From the cell containing the given text, extract its center point as [x, y] coordinate. 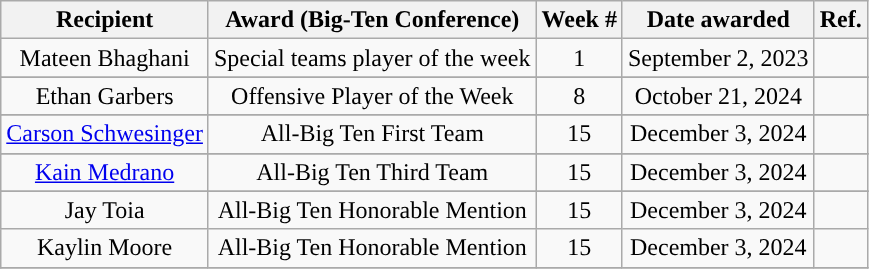
October 21, 2024 [718, 96]
Special teams player of the week [372, 58]
1 [579, 58]
All-Big Ten Third Team [372, 172]
8 [579, 96]
Award (Big-Ten Conference) [372, 20]
Kaylin Moore [105, 248]
Kain Medrano [105, 172]
September 2, 2023 [718, 58]
Date awarded [718, 20]
Week # [579, 20]
Offensive Player of the Week [372, 96]
Mateen Bhaghani [105, 58]
Jay Toia [105, 210]
Ref. [840, 20]
Ethan Garbers [105, 96]
Recipient [105, 20]
Carson Schwesinger [105, 134]
All-Big Ten First Team [372, 134]
